Extract the (X, Y) coordinate from the center of the cell holding the provided text.  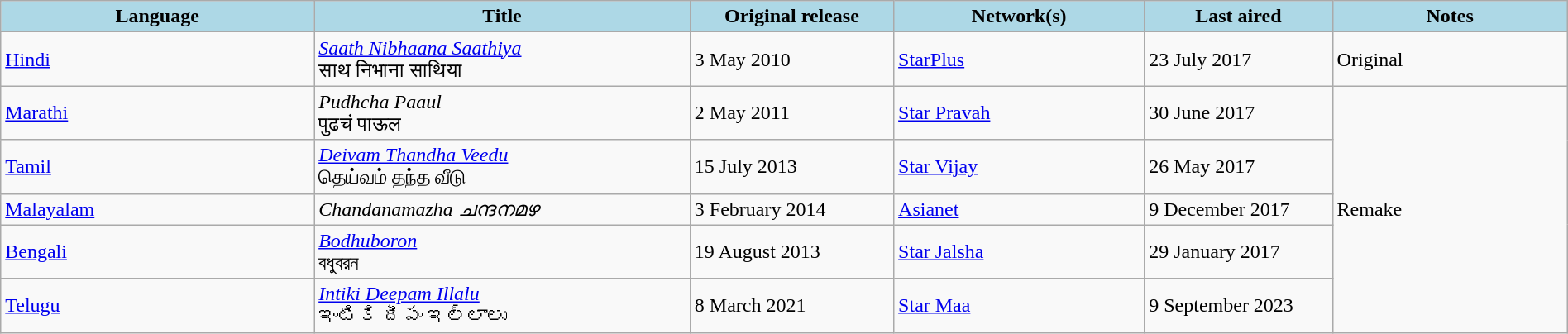
9 December 2017 (1239, 209)
2 May 2011 (791, 112)
19 August 2013 (791, 251)
Star Vijay (1019, 167)
15 July 2013 (791, 167)
Saath Nibhaana Saathiya साथ निभाना साथिया (503, 60)
Language (157, 17)
Hindi (157, 60)
29 January 2017 (1239, 251)
Deivam Thandha Veedu தெய்வம் தந்த வீடு (503, 167)
Tamil (157, 167)
Chandanamazha ചന്ദനമഴ (503, 209)
Title (503, 17)
Malayalam (157, 209)
3 May 2010 (791, 60)
3 February 2014 (791, 209)
9 September 2023 (1239, 306)
Remake (1450, 209)
Star Maa (1019, 306)
Marathi (157, 112)
Asianet (1019, 209)
30 June 2017 (1239, 112)
Intiki Deepam Illalu ఇంటికి దీపం ఇల్లాలు (503, 306)
Original release (791, 17)
Original (1450, 60)
StarPlus (1019, 60)
Bengali (157, 251)
Pudhcha Paaul पुढचं पाऊल (503, 112)
Star Pravah (1019, 112)
Bodhuboron বধুবরন (503, 251)
26 May 2017 (1239, 167)
Last aired (1239, 17)
8 March 2021 (791, 306)
Telugu (157, 306)
Star Jalsha (1019, 251)
Network(s) (1019, 17)
23 July 2017 (1239, 60)
Notes (1450, 17)
